Capture the cell that displays the provided text and extract its [X, Y] central coordinate. 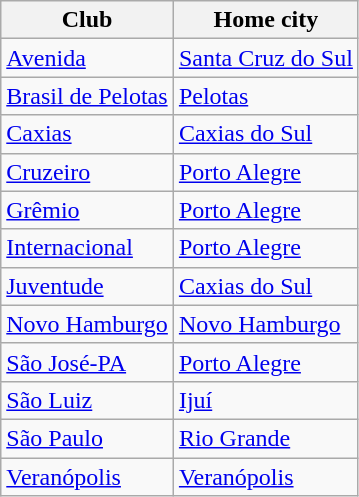
Internacional [88, 248]
Santa Cruz do Sul [266, 58]
São José-PA [88, 362]
Grêmio [88, 210]
Rio Grande [266, 438]
Home city [266, 20]
Ijuí [266, 400]
Cruzeiro [88, 172]
Club [88, 20]
Caxias [88, 134]
Pelotas [266, 96]
Juventude [88, 286]
Avenida [88, 58]
São Paulo [88, 438]
São Luiz [88, 400]
Brasil de Pelotas [88, 96]
